For the text-containing cell, return its midpoint in (x, y) coordinate format. 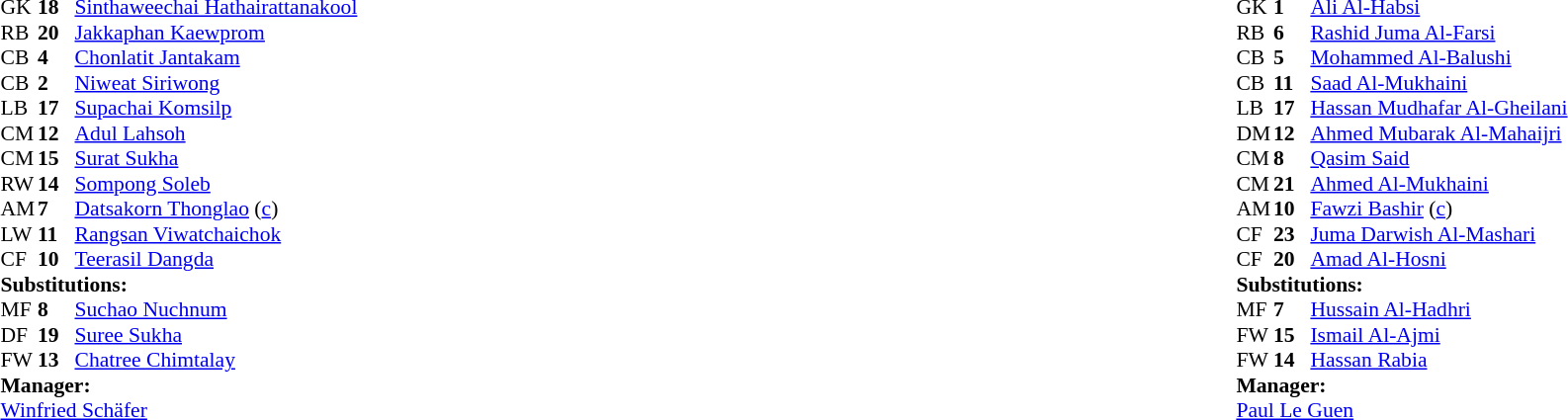
Surat Sukha (217, 159)
DM (1255, 133)
DF (19, 335)
21 (1292, 184)
Juma Darwish Al-Mashari (1438, 234)
Datsakorn Thonglao (c) (217, 209)
Jakkaphan Kaewprom (217, 33)
Sompong Soleb (217, 184)
13 (56, 361)
Suchao Nuchnum (217, 309)
Mohammed Al-Balushi (1438, 58)
RW (19, 184)
Niweat Siriwong (217, 83)
Rashid Juma Al-Farsi (1438, 33)
Ahmed Mubarak Al-Mahaijri (1438, 133)
2 (56, 83)
Rangsan Viwatchaichok (217, 234)
Chonlatit Jantakam (217, 58)
Ismail Al-Ajmi (1438, 335)
Hussain Al-Hadhri (1438, 309)
19 (56, 335)
Teerasil Dangda (217, 260)
LW (19, 234)
4 (56, 58)
23 (1292, 234)
Ahmed Al-Mukhaini (1438, 184)
Amad Al-Hosni (1438, 260)
5 (1292, 58)
Supachai Komsilp (217, 108)
Hassan Rabia (1438, 361)
Fawzi Bashir (c) (1438, 209)
Qasim Said (1438, 159)
Saad Al-Mukhaini (1438, 83)
6 (1292, 33)
Chatree Chimtalay (217, 361)
Suree Sukha (217, 335)
Adul Lahsoh (217, 133)
Hassan Mudhafar Al-Gheilani (1438, 108)
